Pinpoint the cell where the given text exists, returning its [x, y] midpoint coordinate. 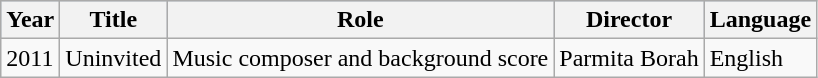
English [760, 58]
Parmita Borah [629, 58]
Music composer and background score [360, 58]
Role [360, 20]
Uninvited [114, 58]
Language [760, 20]
Title [114, 20]
Director [629, 20]
2011 [30, 58]
Year [30, 20]
